Capture the cell that displays the provided text and extract its (X, Y) central coordinate. 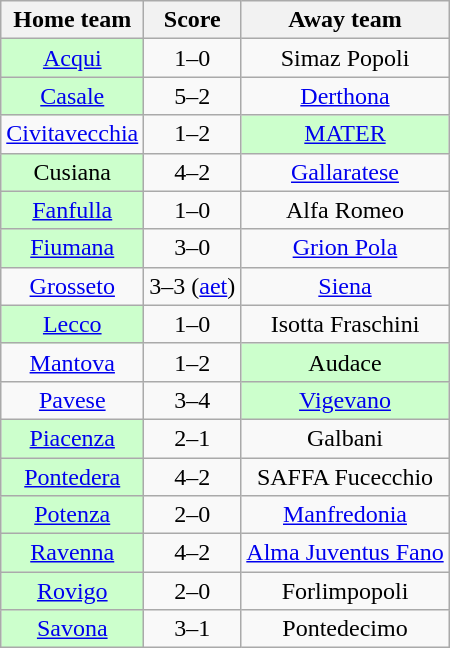
Isotta Fraschini (345, 324)
Acqui (72, 58)
3–3 (aet) (192, 286)
Audace (345, 362)
Potenza (72, 515)
Pavese (72, 400)
Manfredonia (345, 515)
3–1 (192, 629)
3–4 (192, 400)
Derthona (345, 96)
Casale (72, 96)
Galbani (345, 438)
Pontedecimo (345, 629)
Siena (345, 286)
Fanfulla (72, 210)
Rovigo (72, 591)
Mantova (72, 362)
Savona (72, 629)
3–0 (192, 248)
Ravenna (72, 553)
Grosseto (72, 286)
Piacenza (72, 438)
Gallaratese (345, 172)
Grion Pola (345, 248)
Alma Juventus Fano (345, 553)
Score (192, 20)
Pontedera (72, 477)
Vigevano (345, 400)
Away team (345, 20)
Fiumana (72, 248)
Home team (72, 20)
Alfa Romeo (345, 210)
5–2 (192, 96)
SAFFA Fucecchio (345, 477)
Forlimpopoli (345, 591)
Lecco (72, 324)
2–1 (192, 438)
Civitavecchia (72, 134)
Simaz Popoli (345, 58)
MATER (345, 134)
Cusiana (72, 172)
